From the cell containing the given text, extract its center point as [x, y] coordinate. 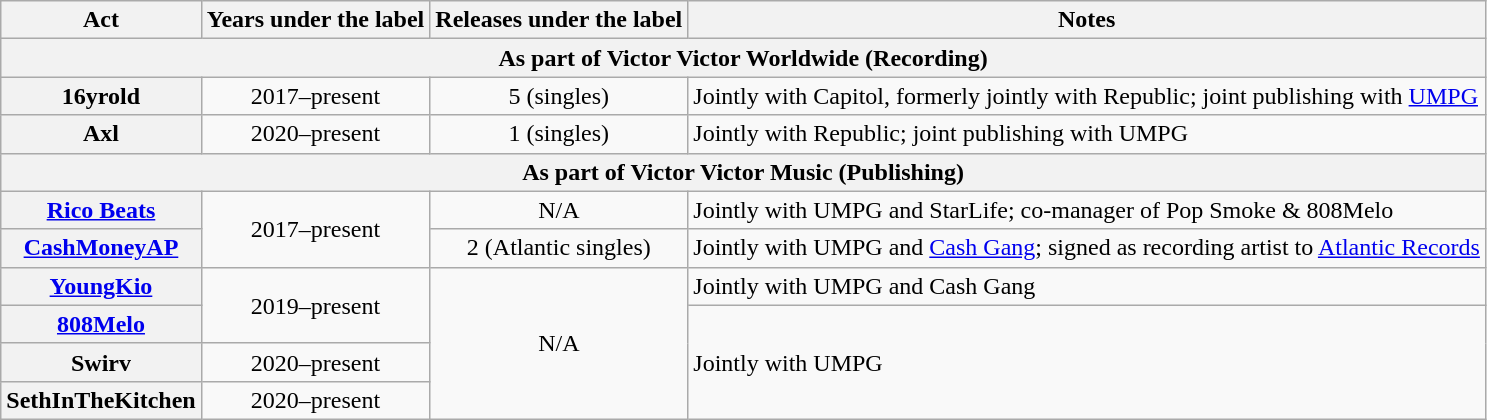
Jointly with Republic; joint publishing with UMPG [1087, 134]
Swirv [101, 362]
Jointly with UMPG and Cash Gang [1087, 286]
SethInTheKitchen [101, 400]
Jointly with UMPG [1087, 362]
2 (Atlantic singles) [559, 248]
Axl [101, 134]
Rico Beats [101, 210]
Act [101, 20]
1 (singles) [559, 134]
808Melo [101, 324]
Jointly with UMPG and Cash Gang; signed as recording artist to Atlantic Records [1087, 248]
5 (singles) [559, 96]
As part of Victor Victor Worldwide (Recording) [744, 58]
Jointly with UMPG and StarLife; co-manager of Pop Smoke & 808Melo [1087, 210]
Releases under the label [559, 20]
YoungKio [101, 286]
Jointly with Capitol, formerly jointly with Republic; joint publishing with UMPG [1087, 96]
CashMoneyAP [101, 248]
16yrold [101, 96]
2019–present [316, 305]
As part of Victor Victor Music (Publishing) [744, 172]
Notes [1087, 20]
Years under the label [316, 20]
